Output the (x, y) coordinate of the center of the cell containing the given text.  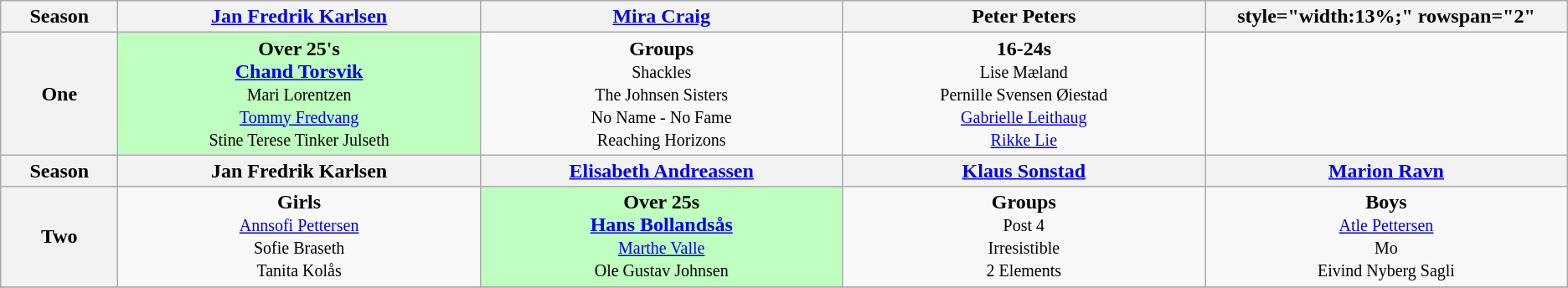
Peter Peters (1024, 17)
GirlsAnnsofi PettersenSofie BrasethTanita Kolås (300, 236)
GroupsPost 4Irresistible2 Elements (1024, 236)
Over 25'sChand TorsvikMari LorentzenTommy FredvangStine Terese Tinker Julseth (300, 94)
BoysAtle PettersenMoEivind Nyberg Sagli (1387, 236)
Elisabeth Andreassen (662, 171)
Marion Ravn (1387, 171)
Two (59, 236)
16-24sLise MælandPernille Svensen ØiestadGabrielle LeithaugRikke Lie (1024, 94)
One (59, 94)
GroupsShacklesThe Johnsen SistersNo Name - No FameReaching Horizons (662, 94)
style="width:13%;" rowspan="2" (1387, 17)
Klaus Sonstad (1024, 171)
Over 25sHans BollandsåsMarthe ValleOle Gustav Johnsen (662, 236)
Mira Craig (662, 17)
